Capture the cell that displays the provided text and extract its [x, y] central coordinate. 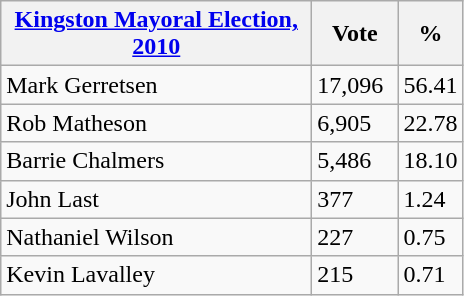
% [430, 34]
227 [355, 237]
215 [355, 275]
Kingston Mayoral Election, 2010 [156, 34]
377 [355, 199]
Mark Gerretsen [156, 85]
Nathaniel Wilson [156, 237]
John Last [156, 199]
56.41 [430, 85]
Vote [355, 34]
1.24 [430, 199]
5,486 [355, 161]
18.10 [430, 161]
0.71 [430, 275]
0.75 [430, 237]
Barrie Chalmers [156, 161]
22.78 [430, 123]
Rob Matheson [156, 123]
6,905 [355, 123]
Kevin Lavalley [156, 275]
17,096 [355, 85]
